For the text-containing cell, return its midpoint in [x, y] coordinate format. 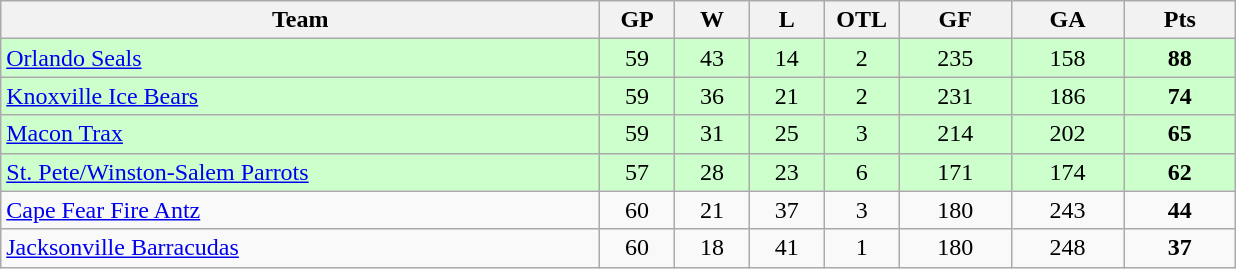
43 [712, 58]
1 [862, 248]
23 [786, 172]
GA [1067, 20]
28 [712, 172]
202 [1067, 134]
65 [1180, 134]
88 [1180, 58]
L [786, 20]
235 [955, 58]
57 [638, 172]
Knoxville Ice Bears [300, 96]
18 [712, 248]
Cape Fear Fire Antz [300, 210]
W [712, 20]
62 [1180, 172]
36 [712, 96]
Orlando Seals [300, 58]
14 [786, 58]
OTL [862, 20]
31 [712, 134]
Macon Trax [300, 134]
44 [1180, 210]
St. Pete/Winston-Salem Parrots [300, 172]
25 [786, 134]
74 [1180, 96]
Team [300, 20]
158 [1067, 58]
Pts [1180, 20]
GP [638, 20]
GF [955, 20]
6 [862, 172]
41 [786, 248]
174 [1067, 172]
Jacksonville Barracudas [300, 248]
214 [955, 134]
248 [1067, 248]
231 [955, 96]
243 [1067, 210]
186 [1067, 96]
171 [955, 172]
